Scan for the cell matching the given text and deliver its (x, y) coordinate at center. 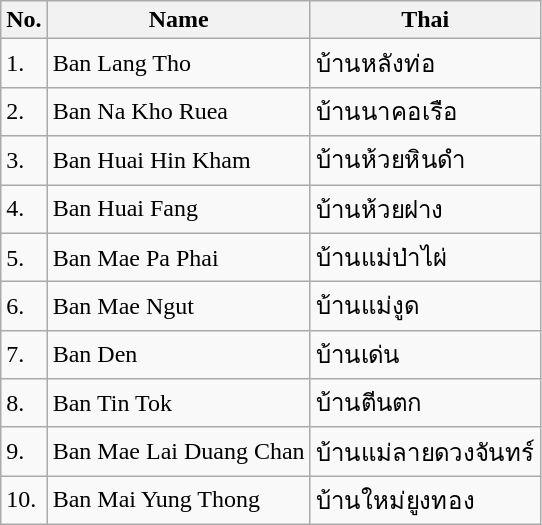
บ้านแม่งูด (425, 306)
10. (24, 500)
Ban Mae Ngut (178, 306)
บ้านแม่ป่าไผ่ (425, 258)
3. (24, 160)
8. (24, 404)
Thai (425, 20)
Name (178, 20)
Ban Mai Yung Thong (178, 500)
2. (24, 112)
Ban Lang Tho (178, 64)
บ้านห้วยฝาง (425, 208)
No. (24, 20)
Ban Mae Pa Phai (178, 258)
9. (24, 452)
Ban Mae Lai Duang Chan (178, 452)
บ้านตีนตก (425, 404)
Ban Huai Fang (178, 208)
บ้านห้วยหินดำ (425, 160)
Ban Tin Tok (178, 404)
บ้านหลังท่อ (425, 64)
Ban Den (178, 354)
บ้านเด่น (425, 354)
บ้านใหม่ยูงทอง (425, 500)
บ้านแม่ลายดวงจันทร์ (425, 452)
1. (24, 64)
บ้านนาคอเรือ (425, 112)
Ban Huai Hin Kham (178, 160)
5. (24, 258)
Ban Na Kho Ruea (178, 112)
7. (24, 354)
4. (24, 208)
6. (24, 306)
